Scan for the cell matching the given text and deliver its [x, y] coordinate at center. 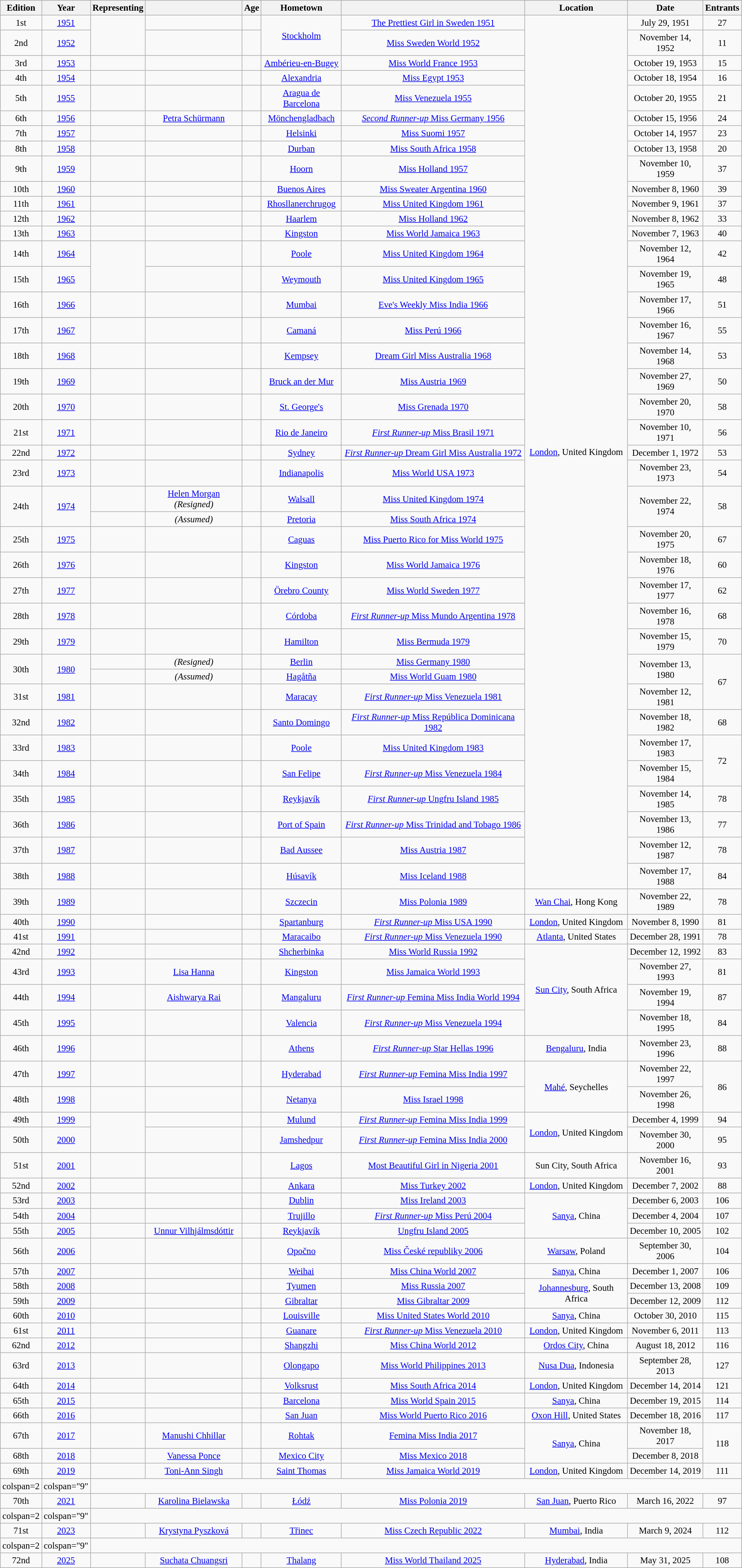
Bruck an der Mur [301, 382]
1952 [66, 43]
December 8, 2018 [665, 1456]
Hyderabad, India [576, 1560]
8th [21, 148]
November 20, 1975 [665, 539]
November 30, 2000 [665, 1140]
Karolina Bielawska [194, 1501]
4th [21, 78]
Miss Grenada 1970 [433, 407]
41st [21, 936]
Miss South Africa 1974 [433, 519]
November 16, 1978 [665, 616]
1981 [66, 697]
Maracay [301, 697]
87 [722, 997]
69th [21, 1471]
December 28, 1991 [665, 936]
First Runner-up Miss Venezuela 1994 [433, 1023]
67th [21, 1436]
Athens [301, 1049]
51 [722, 305]
First Runner-up Miss Mundo Argentina 1978 [433, 616]
First Runner-up Femina Miss India 1999 [433, 1120]
66th [21, 1416]
Miss United Kingdom 1983 [433, 748]
St. George's [301, 407]
November 14, 1985 [665, 799]
55 [722, 330]
September 30, 2006 [665, 1250]
Hyderabad [301, 1074]
Jamshedpur [301, 1140]
Miss Polonia 1989 [433, 901]
The Prettiest Girl in Sweden 1951 [433, 23]
1962 [66, 219]
50th [21, 1140]
2004 [66, 1216]
35th [21, 799]
Mumbai, India [576, 1530]
Szczecin [301, 901]
First Runner-up Miss República Dominicana 1982 [433, 722]
Miss World Philippines 2013 [433, 1366]
1976 [66, 565]
58th [21, 1286]
Spartanburg [301, 922]
October 30, 2010 [665, 1316]
33 [722, 219]
Mahé, Seychelles [576, 1087]
32nd [21, 722]
Miss China World 2007 [433, 1271]
56th [21, 1250]
August 18, 2012 [665, 1345]
Rohtak [301, 1436]
36th [21, 824]
27 [722, 23]
Miss World France 1953 [433, 63]
Age [252, 8]
1967 [66, 330]
Miss Puerto Rico for Miss World 1975 [433, 539]
Miss World Thailand 2025 [433, 1560]
116 [722, 1345]
Saint Thomas [301, 1471]
Miss South Africa 1958 [433, 148]
1st [21, 23]
December 19, 2015 [665, 1401]
Durban [301, 148]
November 10, 1959 [665, 169]
60th [21, 1316]
54th [21, 1216]
1997 [66, 1074]
Louisville [301, 1316]
Second Runner-up Miss Germany 1956 [433, 118]
November 22, 1997 [665, 1074]
2008 [66, 1286]
71st [21, 1530]
Miss Sweden World 1952 [433, 43]
97 [722, 1501]
Guanare [301, 1330]
62nd [21, 1345]
Vanessa Ponce [194, 1456]
Aragua de Barcelona [301, 98]
November 22, 1974 [665, 506]
59th [21, 1301]
31st [21, 697]
March 9, 2024 [665, 1530]
Miss China World 2012 [433, 1345]
39 [722, 189]
Mumbai [301, 305]
Netanya [301, 1100]
60 [722, 565]
Weihai [301, 1271]
Olongapo [301, 1366]
December 14, 2014 [665, 1386]
Miss Perú 1966 [433, 330]
Warsaw, Poland [576, 1250]
1969 [66, 382]
28th [21, 616]
1998 [66, 1100]
68th [21, 1456]
18th [21, 356]
(Resigned) [194, 662]
First Runner-up Star Hellas 1996 [433, 1049]
11 [722, 43]
Miss Czech Republic 2022 [433, 1530]
93 [722, 1166]
Haarlem [301, 219]
Femina Miss India 2017 [433, 1436]
Mexico City [301, 1456]
42nd [21, 951]
Maracaibo [301, 936]
San Felipe [301, 774]
115 [722, 1316]
November 7, 1963 [665, 234]
127 [722, 1366]
39th [21, 901]
Miss United States World 2010 [433, 1316]
Miss Israel 1998 [433, 1100]
1963 [66, 234]
21st [21, 432]
Port of Spain [301, 824]
1994 [66, 997]
December 18, 2016 [665, 1416]
2007 [66, 1271]
2010 [66, 1316]
1975 [66, 539]
1996 [66, 1049]
Camaná [301, 330]
61st [21, 1330]
26th [21, 565]
December 6, 2003 [665, 1201]
109 [722, 1286]
December 4, 2004 [665, 1216]
November 20, 1970 [665, 407]
2nd [21, 43]
Miss Suomi 1957 [433, 133]
2000 [66, 1140]
1983 [66, 748]
Nusa Dua, Indonesia [576, 1366]
November 18, 1995 [665, 1023]
First Runner-up Femina Miss India 1997 [433, 1074]
21 [722, 98]
77 [722, 824]
14th [21, 253]
1985 [66, 799]
Mangaluru [301, 997]
Barcelona [301, 1401]
March 16, 2022 [665, 1501]
Berlin [301, 662]
Hamilton [301, 641]
November 8, 1960 [665, 189]
2021 [66, 1501]
25th [21, 539]
1968 [66, 356]
Santo Domingo [301, 722]
November 14, 1952 [665, 43]
Miss Turkey 2002 [433, 1186]
1979 [66, 641]
November 8, 1990 [665, 922]
First Runner-up Miss Trinidad and Tobago 1986 [433, 824]
Pretoria [301, 519]
48th [21, 1100]
86 [722, 1087]
First Runner-up Miss Venezuela 1990 [433, 936]
October 18, 1954 [665, 78]
46th [21, 1049]
Johannesburg, South Africa [576, 1293]
1966 [66, 305]
Opočno [301, 1250]
113 [722, 1330]
Bad Aussee [301, 851]
20 [722, 148]
1991 [66, 936]
2017 [66, 1436]
Hoorn [301, 169]
December 7, 2002 [665, 1186]
1957 [66, 133]
1972 [66, 453]
November 8, 1962 [665, 219]
Helsinki [301, 133]
Miss Germany 1980 [433, 662]
November 18, 2017 [665, 1436]
First Runner-up Femina Miss India World 1994 [433, 997]
1993 [66, 972]
30th [21, 669]
1958 [66, 148]
May 31, 2025 [665, 1560]
1971 [66, 432]
11th [21, 204]
15 [722, 63]
November 16, 1967 [665, 330]
Hagåtña [301, 677]
Most Beautiful Girl in Nigeria 2001 [433, 1166]
November 22, 1989 [665, 901]
Oxon Hill, United States [576, 1416]
24th [21, 506]
Miss Jamaica World 1993 [433, 972]
40th [21, 922]
1953 [66, 63]
1989 [66, 901]
Weymouth [301, 280]
22nd [21, 453]
Miss World Jamaica 1976 [433, 565]
November 17, 1977 [665, 591]
November 16, 2001 [665, 1166]
Sydney [301, 453]
December 4, 1999 [665, 1120]
10th [21, 189]
1999 [66, 1120]
55th [21, 1231]
1951 [66, 23]
Örebro County [301, 591]
1995 [66, 1023]
Miss Jamaica World 2019 [433, 1471]
October 14, 1957 [665, 133]
July 29, 1951 [665, 23]
Córdoba [301, 616]
64th [21, 1386]
November 18, 1982 [665, 722]
2011 [66, 1330]
27th [21, 591]
Mönchengladbach [301, 118]
Indianapolis [301, 474]
Miss South Africa 2014 [433, 1386]
Miss Polonia 2019 [433, 1501]
2001 [66, 1166]
1990 [66, 922]
Kempsey [301, 356]
Edition [21, 8]
102 [722, 1231]
2019 [66, 1471]
October 15, 1956 [665, 118]
37th [21, 851]
2018 [66, 1456]
1964 [66, 253]
Dublin [301, 1201]
1960 [66, 189]
Manushi Chhillar [194, 1436]
Date [665, 8]
15th [21, 280]
65th [21, 1401]
First Runner-up Miss USA 1990 [433, 922]
1982 [66, 722]
45th [21, 1023]
November 13, 1986 [665, 824]
Valencia [301, 1023]
November 17, 1988 [665, 876]
1954 [66, 78]
November 15, 1984 [665, 774]
56 [722, 432]
7th [21, 133]
52nd [21, 1186]
December 14, 2019 [665, 1471]
62 [722, 591]
118 [722, 1443]
December 10, 2005 [665, 1231]
Miss United Kingdom 1974 [433, 499]
48 [722, 280]
72 [722, 761]
5th [21, 98]
114 [722, 1401]
Bengaluru, India [576, 1049]
Miss United Kingdom 1961 [433, 204]
Miss World Spain 2015 [433, 1401]
Ordos City, China [576, 1345]
Hometown [301, 8]
Representing [118, 8]
Toni-Ann Singh [194, 1471]
Lagos [301, 1166]
October 13, 1958 [665, 148]
November 19, 1965 [665, 280]
Shangzhi [301, 1345]
Ambérieu-en-Bugey [301, 63]
121 [722, 1386]
Miss Sweater Argentina 1960 [433, 189]
Eve's Weekly Miss India 1966 [433, 305]
Rio de Janeiro [301, 432]
November 23, 1973 [665, 474]
2009 [66, 1301]
November 12, 1987 [665, 851]
November 13, 1980 [665, 669]
November 15, 1979 [665, 641]
First Runner-up Miss Brasil 1971 [433, 432]
Miss Venezuela 1955 [433, 98]
Wan Chai, Hong Kong [576, 901]
Třinec [301, 1530]
Miss Bermuda 1979 [433, 641]
December 12, 2009 [665, 1301]
12th [21, 219]
2015 [66, 1401]
1959 [66, 169]
94 [722, 1120]
October 20, 1955 [665, 98]
2012 [66, 1345]
54 [722, 474]
63rd [21, 1366]
Tyumen [301, 1286]
1956 [66, 118]
24 [722, 118]
2006 [66, 1250]
First Runner-up Miss Venezuela 1981 [433, 697]
95 [722, 1140]
40 [722, 234]
Ungfru Island 2005 [433, 1231]
20th [21, 407]
Volksrust [301, 1386]
Atlanta, United States [576, 936]
50 [722, 382]
San Juan, Puerto Rico [576, 1501]
Lisa Hanna [194, 972]
Miss Austria 1987 [433, 851]
3rd [21, 63]
1986 [66, 824]
1973 [66, 474]
Miss United Kingdom 1965 [433, 280]
1977 [66, 591]
November 9, 1961 [665, 204]
51st [21, 1166]
1992 [66, 951]
13th [21, 234]
Miss Iceland 1988 [433, 876]
December 13, 2008 [665, 1286]
1961 [66, 204]
Miss České republiky 2006 [433, 1250]
Aishwarya Rai [194, 997]
Miss United Kingdom 1964 [433, 253]
72nd [21, 1560]
Miss Holland 1962 [433, 219]
December 1, 2007 [665, 1271]
70th [21, 1501]
First Runner-up Miss Venezuela 2010 [433, 1330]
November 14, 1968 [665, 356]
23rd [21, 474]
2025 [66, 1560]
2003 [66, 1201]
104 [722, 1250]
1984 [66, 774]
1965 [66, 280]
1978 [66, 616]
Alexandria [301, 78]
Miss World Sweden 1977 [433, 591]
Miss World USA 1973 [433, 474]
Húsavík [301, 876]
1974 [66, 506]
Stockholm [301, 36]
1988 [66, 876]
November 12, 1981 [665, 697]
San Juan [301, 1416]
2014 [66, 1386]
November 19, 1994 [665, 997]
October 19, 1953 [665, 63]
November 12, 1964 [665, 253]
November 26, 1998 [665, 1100]
Miss Holland 1957 [433, 169]
Walsall [301, 499]
Thalang [301, 1560]
16 [722, 78]
16th [21, 305]
2013 [66, 1366]
Unnur Vilhjálmsdóttir [194, 1231]
111 [722, 1471]
First Runner-up Dream Girl Miss Australia 1972 [433, 453]
Trujillo [301, 1216]
Entrants [722, 8]
Miss World Guam 1980 [433, 677]
1970 [66, 407]
107 [722, 1216]
83 [722, 951]
38th [21, 876]
2005 [66, 1231]
53rd [21, 1201]
1980 [66, 669]
Caguas [301, 539]
Miss Ireland 2003 [433, 1201]
November 17, 1983 [665, 748]
Krystyna Pyszková [194, 1530]
Miss Mexico 2018 [433, 1456]
First Runner-up Ungfru Island 1985 [433, 799]
108 [722, 1560]
Łódź [301, 1501]
Dream Girl Miss Australia 1968 [433, 356]
2002 [66, 1186]
1987 [66, 851]
70 [722, 641]
November 23, 1996 [665, 1049]
November 27, 1969 [665, 382]
44th [21, 997]
Gibraltar [301, 1301]
23 [722, 133]
November 17, 1966 [665, 305]
17th [21, 330]
Ankara [301, 1186]
2023 [66, 1530]
Shcherbinka [301, 951]
Rhosllanerchrugog [301, 204]
December 12, 1992 [665, 951]
19th [21, 382]
6th [21, 118]
November 18, 1976 [665, 565]
Mulund [301, 1120]
Miss Russia 2007 [433, 1286]
November 6, 2011 [665, 1330]
November 10, 1971 [665, 432]
November 27, 1993 [665, 972]
34th [21, 774]
Miss World Jamaica 1963 [433, 234]
December 1, 1972 [665, 453]
117 [722, 1416]
Helen Morgan (Resigned) [194, 499]
Miss Gibraltar 2009 [433, 1301]
First Runner-up Femina Miss India 2000 [433, 1140]
1955 [66, 98]
Buenos Aires [301, 189]
33rd [21, 748]
Suchata Chuangsri [194, 1560]
Location [576, 8]
42 [722, 253]
9th [21, 169]
First Runner-up Miss Venezuela 1984 [433, 774]
Miss Egypt 1953 [433, 78]
Miss World Russia 1992 [433, 951]
57th [21, 1271]
Miss World Puerto Rico 2016 [433, 1416]
47th [21, 1074]
Miss Austria 1969 [433, 382]
49th [21, 1120]
Year [66, 8]
September 28, 2013 [665, 1366]
43rd [21, 972]
29th [21, 641]
2016 [66, 1416]
Petra Schürmann [194, 118]
First Runner-up Miss Perú 2004 [433, 1216]
